Detect which cell encompasses the target text, then output its (X, Y) center coordinate. 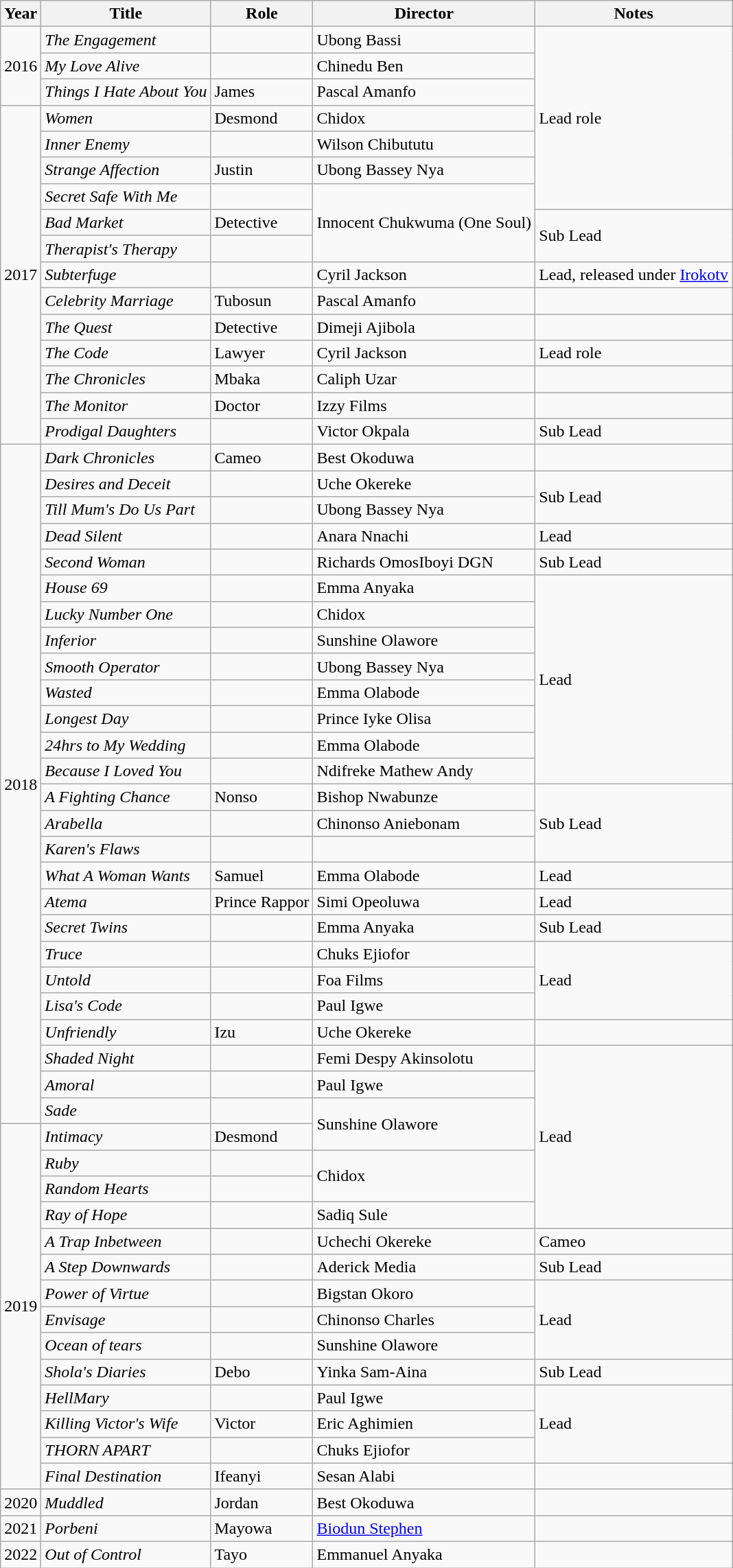
Killing Victor's Wife (126, 1424)
Aderick Media (424, 1267)
Bigstan Okoro (424, 1294)
Chinonso Aniebonam (424, 823)
Smooth Operator (126, 666)
Eric Aghimien (424, 1424)
Yinka Sam-Aina (424, 1372)
Innocent Chukwuma (One Soul) (424, 222)
Caliph Uzar (424, 379)
Things I Hate About You (126, 92)
Subterfuge (126, 274)
2019 (21, 1307)
A Fighting Chance (126, 797)
Prince Iyke Olisa (424, 718)
Tayo (262, 1554)
Ocean of tears (126, 1346)
Karen's Flaws (126, 850)
Inferior (126, 640)
A Trap Inbetween (126, 1241)
Role (262, 14)
Simi Opeoluwa (424, 902)
Wasted (126, 692)
Ifeanyi (262, 1476)
Dark Chronicles (126, 458)
Untold (126, 980)
Secret Safe With Me (126, 196)
2018 (21, 784)
Samuel (262, 876)
Wilson Chibututu (424, 144)
Dimeji Ajibola (424, 327)
Mayowa (262, 1528)
Envisage (126, 1320)
Tubosun (262, 301)
2016 (21, 66)
Doctor (262, 406)
Izu (262, 1032)
Foa Films (424, 980)
The Chronicles (126, 379)
Ubong Bassi (424, 40)
Lawyer (262, 353)
Jordan (262, 1502)
Ruby (126, 1163)
Lucky Number One (126, 614)
Victor (262, 1424)
Muddled (126, 1502)
My Love Alive (126, 66)
The Engagement (126, 40)
Shola's Diaries (126, 1372)
Biodun Stephen (424, 1528)
Uchechi Okereke (424, 1241)
Lead, released under Irokotv (634, 274)
Chinonso Charles (424, 1320)
Chinedu Ben (424, 66)
Sade (126, 1110)
THORN APART (126, 1450)
A Step Downwards (126, 1267)
Debo (262, 1372)
Mbaka (262, 379)
What A Woman Wants (126, 876)
Out of Control (126, 1554)
Title (126, 14)
Bishop Nwabunze (424, 797)
Shaded Night (126, 1058)
Prodigal Daughters (126, 432)
Richards OmosIboyi DGN (424, 562)
Desires and Deceit (126, 484)
Secret Twins (126, 928)
The Code (126, 353)
Sadiq Sule (424, 1215)
2022 (21, 1554)
Power of Virtue (126, 1294)
Strange Affection (126, 170)
HellMary (126, 1398)
Because I Loved You (126, 771)
Truce (126, 954)
Dead Silent (126, 536)
Amoral (126, 1084)
2021 (21, 1528)
Victor Okpala (424, 432)
The Monitor (126, 406)
Emmanuel Anyaka (424, 1554)
Bad Market (126, 222)
Femi Despy Akinsolotu (424, 1058)
Prince Rappor (262, 902)
Director (424, 14)
Year (21, 14)
Second Woman (126, 562)
Lisa's Code (126, 1006)
Sesan Alabi (424, 1476)
Notes (634, 14)
Atema (126, 902)
2020 (21, 1502)
Inner Enemy (126, 144)
Justin (262, 170)
The Quest (126, 327)
Izzy Films (424, 406)
24hrs to My Wedding (126, 745)
Ray of Hope (126, 1215)
Ndifreke Mathew Andy (424, 771)
Women (126, 118)
Intimacy (126, 1136)
Anara Nnachi (424, 536)
Nonso (262, 797)
Arabella (126, 823)
Unfriendly (126, 1032)
Therapist's Therapy (126, 248)
2017 (21, 274)
Random Hearts (126, 1189)
Celebrity Marriage (126, 301)
Final Destination (126, 1476)
Porbeni (126, 1528)
Longest Day (126, 718)
House 69 (126, 588)
Till Mum's Do Us Part (126, 510)
James (262, 92)
